Search for the cell housing the specified text and yield its (x, y) center coordinate. 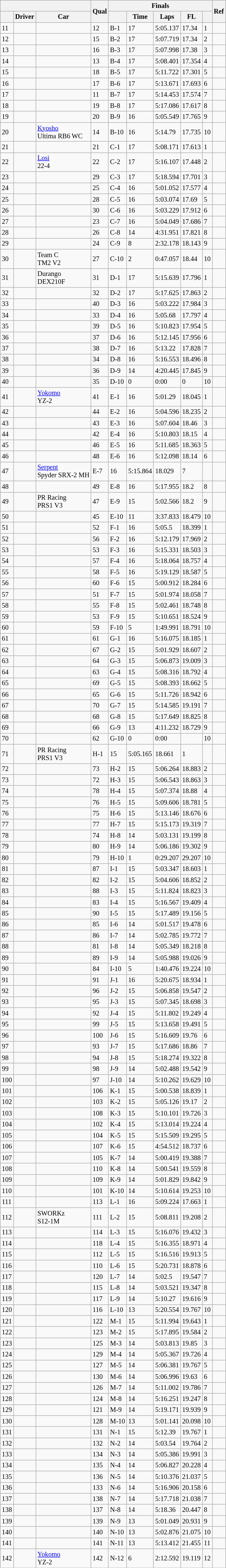
Serpent Spyder SRX-2 MH (63, 471)
C-1 (118, 147)
0:47.057 (167, 259)
L-9 (118, 1299)
5:11.994 (167, 1321)
17.693 (191, 83)
18.792 (191, 672)
5:17.955 (167, 486)
18.757 (191, 561)
5:13.22 (167, 349)
5:12.39 (167, 1432)
18.607 (191, 650)
18.825 (191, 717)
20.447 (191, 1510)
N-6 (118, 1488)
5:05.386 (167, 1454)
5:05.5 (167, 528)
N-9 (118, 1521)
3:37.833 (167, 517)
5:06.858 (167, 991)
5:08.811 (167, 1217)
18.46 (191, 423)
18.218 (191, 947)
5:10.614 (167, 1191)
5:16.107 (167, 162)
5:01.974 (167, 594)
C-2 (118, 162)
K-3 (118, 1113)
19.119 (191, 1558)
L-1 (118, 1202)
18.399 (191, 528)
5:15.639 (167, 278)
5:14.453 (167, 95)
Team C TM2 V2 (63, 259)
5:11.722 (167, 72)
5:07.604 (167, 423)
5:06.381 (167, 1365)
19.542 (191, 1069)
B-8 (118, 106)
5:06.264 (167, 769)
5:06.996 (167, 1377)
L-8 (118, 1288)
19.478 (191, 924)
19.026 (191, 958)
5:18.36 (167, 1510)
M-8 (118, 1399)
17.735 (191, 132)
2:32.178 (167, 244)
5:07.719 (167, 39)
18.676 (191, 813)
5:05.349 (167, 947)
Car (63, 17)
19.842 (191, 1180)
M-10 (118, 1421)
5:03.074 (167, 199)
5:13.146 (167, 813)
Losi 22-4 (63, 162)
0:29.207 (167, 858)
54 (7, 561)
20.228 (191, 1465)
5:20.554 (167, 1310)
E-5 (118, 445)
L-2 (118, 1217)
I-1 (118, 869)
18.942 (191, 694)
19.913 (191, 1254)
5:05.988 (167, 958)
D-10 (118, 382)
K-8 (118, 1169)
5:15.331 (167, 550)
K-5 (118, 1135)
5:05.68 (167, 315)
I-3 (118, 891)
5:09.224 (167, 1202)
19.302 (191, 847)
M-9 (118, 1410)
F-9 (118, 617)
17.69 (191, 199)
C-10 (118, 259)
18.839 (191, 1091)
19.388 (191, 1158)
5:20.731 (167, 1266)
G-8 (118, 717)
F-10 (118, 628)
G-6 (118, 694)
5:04.606 (167, 880)
18.971 (191, 1243)
C-5 (118, 199)
D-8 (118, 359)
L-6 (118, 1266)
17.796 (191, 278)
17.954 (191, 326)
5:00.419 (167, 1158)
5:10.803 (167, 434)
17.663 (191, 1202)
G-9 (118, 728)
18.503 (191, 550)
Laps (167, 17)
17.301 (191, 72)
D-4 (118, 315)
D-2 (118, 293)
19.322 (191, 1058)
L-3 (118, 1232)
H-5 (118, 802)
D-3 (118, 304)
D-1 (118, 278)
5:16.076 (167, 1232)
17.354 (191, 61)
17.448 (191, 162)
H-10 (118, 858)
17.984 (191, 304)
B-7 (118, 95)
5:05.367 (167, 1354)
N-10 (118, 1532)
21.037 (191, 1477)
5:10.262 (167, 1080)
19.247 (191, 1399)
17.613 (191, 147)
F-7 (118, 594)
M-7 (118, 1388)
5:04.596 (167, 412)
17.701 (191, 177)
18.781 (191, 802)
5:15.509 (167, 1135)
19.491 (191, 1024)
5:12.179 (167, 539)
4:20.445 (167, 371)
18.44 (191, 259)
19.629 (191, 1080)
G-1 (118, 639)
G-2 (118, 650)
L-5 (118, 1254)
18.748 (191, 606)
5:03.347 (167, 869)
5:00.912 (167, 583)
5:17.718 (167, 1499)
5:16.355 (167, 1243)
5:13.412 (167, 1543)
J-6 (118, 1035)
E-7 (100, 471)
E-6 (118, 456)
50 (7, 517)
5:06.186 (167, 847)
5:02.566 (167, 502)
M-6 (118, 1377)
I-6 (118, 924)
5:04.049 (167, 221)
K-1 (118, 1091)
5:01.829 (167, 1180)
19.991 (191, 1454)
5:10.101 (167, 1113)
21.038 (191, 1499)
C-6 (118, 210)
5:16.075 (167, 639)
J-3 (118, 1002)
J-1 (118, 980)
19.409 (191, 902)
5:06.873 (167, 661)
17.686 (191, 221)
19.764 (191, 1443)
5:17.625 (167, 293)
17.969 (191, 539)
18.737 (191, 1147)
5:15.173 (167, 824)
18.479 (191, 517)
B-3 (118, 50)
4:31.951 (167, 233)
G-4 (118, 672)
5:11.002 (167, 1388)
5:10.651 (167, 617)
K-9 (118, 1180)
2:12.592 (167, 1558)
19.208 (191, 1217)
F-4 (118, 561)
4:11.232 (167, 728)
17.765 (191, 117)
Time (140, 17)
19.76 (191, 1035)
5:02.5 (167, 1277)
18.496 (191, 359)
H-6 (118, 813)
19.432 (191, 1232)
119 (7, 1299)
18.029 (167, 471)
G-7 (118, 705)
5:16.609 (167, 1035)
5:05.165 (140, 754)
H-1 (100, 754)
F-2 (118, 539)
5:12.145 (167, 337)
5:08.401 (167, 61)
5:16.516 (167, 1254)
H-8 (118, 836)
19.643 (191, 1321)
5:11.685 (167, 445)
K-6 (118, 1147)
H-4 (118, 791)
M-3 (118, 1343)
C-7 (118, 221)
Finals (160, 6)
17.821 (191, 233)
E-8 (118, 486)
K-10 (118, 1191)
B-9 (118, 117)
17.38 (191, 50)
C-8 (118, 233)
19.199 (191, 836)
J-2 (118, 991)
18.863 (191, 780)
F-6 (118, 583)
5:11.726 (167, 694)
19.319 (191, 824)
5:11.802 (167, 1013)
5:02.461 (167, 606)
I-9 (118, 958)
5:01.141 (167, 1421)
I-5 (118, 913)
18.143 (191, 244)
B-4 (118, 61)
5:01.049 (167, 1521)
5:07.998 (167, 50)
18.185 (191, 639)
M-4 (118, 1354)
I-4 (118, 902)
19.17 (191, 1102)
5:08.316 (167, 672)
5:01.29 (167, 397)
SWORKz S12-1M (63, 1217)
M-5 (118, 1365)
19.249 (191, 1013)
N-3 (118, 1454)
E-10 (118, 517)
19.156 (191, 913)
19.584 (191, 1332)
18.88 (191, 791)
17.863 (191, 293)
5:18.064 (167, 561)
18.934 (191, 980)
5:03.521 (167, 1288)
J-10 (118, 1080)
5:16.251 (167, 1399)
5:01.517 (167, 924)
5:03.131 (167, 836)
H-3 (118, 780)
5:17.489 (167, 913)
E-2 (118, 412)
5:01.929 (167, 650)
5:06.543 (167, 780)
5:09.606 (167, 802)
5:10.376 (167, 1477)
DurangoDEX210F (63, 278)
19.191 (191, 705)
I-7 (118, 936)
B-2 (118, 39)
I-2 (118, 880)
E-4 (118, 434)
5:02.785 (167, 936)
18.729 (191, 728)
5:07.374 (167, 791)
5:02.488 (167, 1069)
5:03.54 (167, 1443)
19.772 (191, 936)
20.158 (191, 1488)
I-8 (118, 947)
19.63 (191, 1377)
B-10 (118, 132)
71 (7, 754)
L-7 (118, 1277)
5:17.086 (167, 106)
4:54.512 (167, 1147)
5:05.126 (167, 1102)
5:14.79 (167, 132)
D-5 (118, 326)
18.823 (191, 891)
B-5 (118, 72)
5:05.549 (167, 117)
18.698 (191, 1002)
F-5 (118, 572)
5:05.137 (167, 28)
18.045 (191, 397)
Ref (219, 11)
19.009 (191, 661)
18.878 (191, 1266)
H-9 (118, 847)
5:13.014 (167, 1124)
18.662 (191, 683)
5:03.813 (167, 1343)
B-6 (118, 83)
5:02.876 (167, 1532)
F-3 (118, 550)
E-9 (118, 502)
18.058 (191, 594)
5:00.538 (167, 1091)
N-8 (118, 1510)
18.791 (191, 628)
5:08.171 (167, 147)
5:07.345 (167, 1002)
J-7 (118, 1047)
18.603 (191, 869)
J-9 (118, 1069)
N-12 (118, 1558)
G-3 (118, 661)
J-5 (118, 1024)
19.616 (191, 1299)
19.85 (191, 1343)
20.931 (191, 1521)
D-7 (118, 349)
1:40.476 (167, 969)
5:20.675 (167, 980)
20.098 (191, 1421)
18.86 (191, 1047)
J-8 (118, 1058)
5:16.553 (167, 359)
18.363 (191, 445)
17.617 (191, 106)
Kyosho Ultima RB6 WC (63, 132)
18.235 (191, 412)
5:01.052 (167, 188)
5:08.393 (167, 683)
D-6 (118, 337)
5:19.171 (167, 1410)
17.845 (191, 371)
17.577 (191, 188)
5:19.129 (167, 572)
17.956 (191, 337)
5:18.274 (167, 1058)
21.455 (191, 1543)
N-4 (118, 1465)
Driver (24, 17)
19.347 (191, 1288)
5:12.098 (167, 456)
L-4 (118, 1243)
B-1 (118, 28)
M-1 (118, 1321)
N-5 (118, 1477)
5:03.229 (167, 210)
G-5 (118, 683)
19.786 (191, 1388)
5:15.864 (140, 471)
I-10 (118, 969)
H-2 (118, 769)
21.075 (191, 1532)
C-9 (118, 244)
N-2 (118, 1443)
C-3 (118, 177)
N-1 (118, 1432)
18.524 (191, 617)
17.574 (191, 95)
5:10.823 (167, 326)
18.852 (191, 880)
L-10 (118, 1310)
Qual (100, 11)
5:16.567 (167, 902)
5:00.541 (167, 1169)
K-4 (118, 1124)
5:17.686 (167, 1047)
17.797 (191, 315)
18.883 (191, 769)
FL (191, 17)
29.207 (191, 858)
17.912 (191, 210)
18.15 (191, 434)
E-1 (118, 397)
18.661 (167, 754)
5:11.824 (167, 891)
18.284 (191, 583)
5:17.649 (167, 717)
18.14 (191, 456)
H-7 (118, 824)
F-8 (118, 606)
M-2 (118, 1332)
G-10 (118, 739)
5:17.895 (167, 1332)
18.587 (191, 572)
5:14.585 (167, 705)
D-9 (118, 371)
19.253 (191, 1191)
F-1 (118, 528)
17.828 (191, 349)
19.559 (191, 1169)
K-2 (118, 1102)
N-7 (118, 1499)
5:13.658 (167, 1024)
5:03.222 (167, 304)
5:13.671 (167, 83)
5:16.906 (167, 1488)
N-11 (118, 1543)
J-4 (118, 1013)
5:10.27 (167, 1299)
5:06.827 (167, 1465)
19.939 (191, 1410)
5:18.594 (167, 177)
C-4 (118, 188)
K-7 (118, 1158)
E-3 (118, 423)
1:49.991 (167, 628)
19.295 (191, 1135)
